Pinpoint the cell where the given text exists, returning its (X, Y) midpoint coordinate. 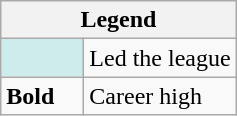
Career high (160, 96)
Legend (118, 20)
Bold (42, 96)
Led the league (160, 58)
